For the text-containing cell, return its midpoint in (X, Y) coordinate format. 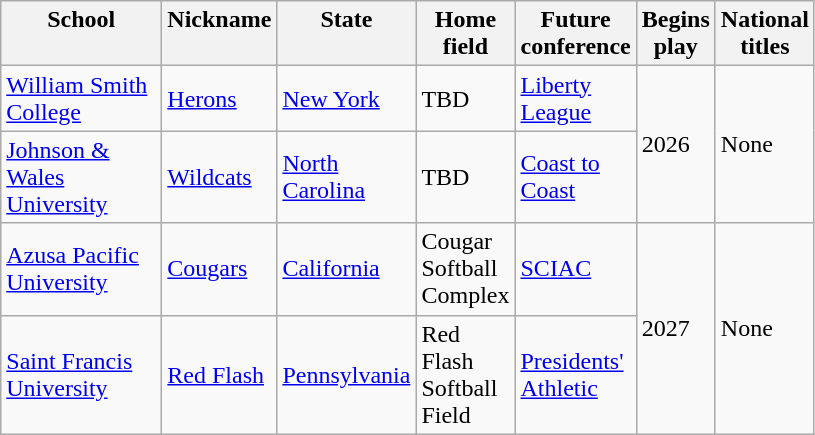
California (346, 269)
2026 (676, 144)
William Smith College (82, 98)
Liberty League (576, 98)
Presidents' Athletic (576, 374)
Red Flash Softball Field (466, 374)
Begins play (676, 34)
New York (346, 98)
2027 (676, 328)
Herons (220, 98)
National titles (764, 34)
SCIAC (576, 269)
North Carolina (346, 177)
Nickname (220, 34)
Pennsylvania (346, 374)
Wildcats (220, 177)
Saint Francis University (82, 374)
Home field (466, 34)
State (346, 34)
Coast to Coast (576, 177)
Cougars (220, 269)
Future conference (576, 34)
Red Flash (220, 374)
School (82, 34)
Azusa Pacific University (82, 269)
Johnson & Wales University (82, 177)
Cougar Softball Complex (466, 269)
